Find where the given text appears and provide that cell's center as [x, y] coordinate. 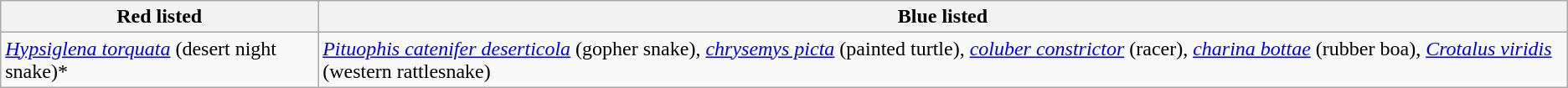
Hypsiglena torquata (desert night snake)* [159, 60]
Red listed [159, 17]
Blue listed [943, 17]
